Capture the cell that displays the provided text and extract its [X, Y] central coordinate. 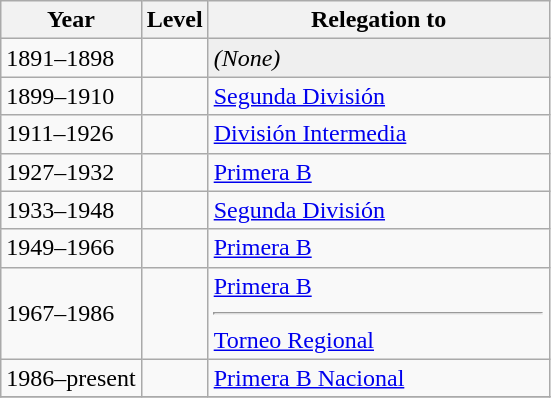
Primera BTorneo Regional [378, 313]
1949–1966 [71, 248]
1899–1910 [71, 96]
División Intermedia [378, 134]
(None) [378, 58]
1933–1948 [71, 210]
1911–1926 [71, 134]
Primera B Nacional [378, 378]
Level [174, 20]
1986–present [71, 378]
1891–1898 [71, 58]
Relegation to [378, 20]
Year [71, 20]
1927–1932 [71, 172]
1967–1986 [71, 313]
